Scan for the cell matching the given text and deliver its [X, Y] coordinate at center. 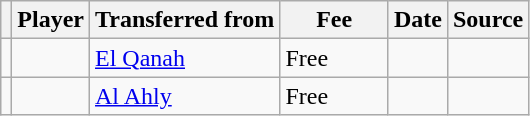
Player [51, 20]
Al Ahly [185, 96]
Fee [334, 20]
Transferred from [185, 20]
Source [488, 20]
Date [418, 20]
El Qanah [185, 58]
